For the text-containing cell, return its midpoint in [x, y] coordinate format. 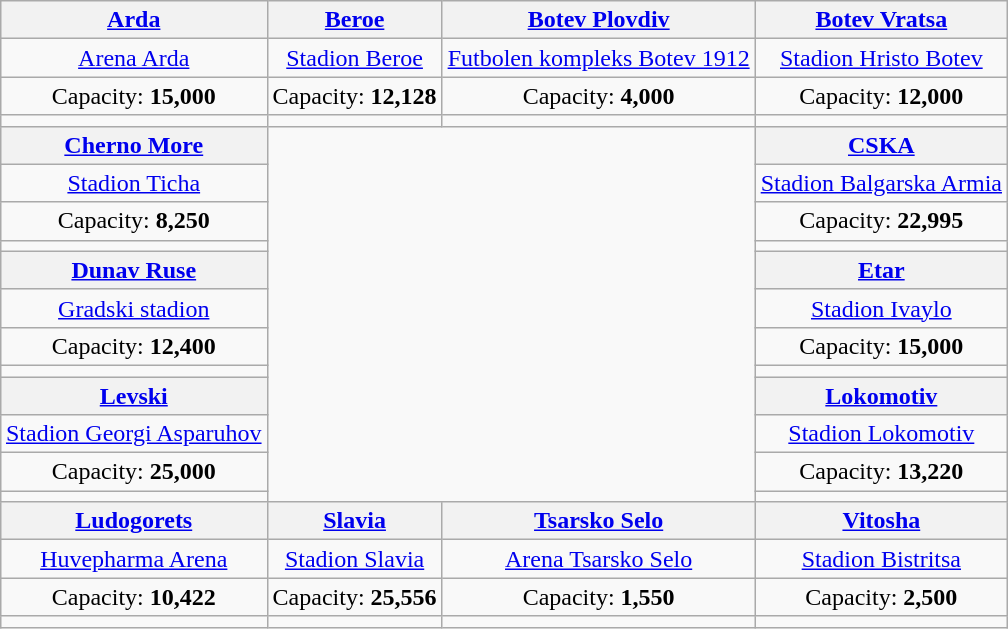
Stadion Balgarska Armia [881, 183]
Capacity: 4,000 [598, 96]
Stadion Hristo Botev [881, 58]
Arda [134, 20]
CSKA [881, 145]
Capacity: 13,220 [881, 472]
Botev Vratsa [881, 20]
Dunav Ruse [134, 270]
Levski [134, 395]
Stadion Beroe [354, 58]
Etar [881, 270]
Huvepharma Arena [134, 559]
Slavia [354, 521]
Capacity: 8,250 [134, 221]
Lokomotiv [881, 395]
Ludogorets [134, 521]
Capacity: 12,000 [881, 96]
Gradski stadion [134, 308]
Beroe [354, 20]
Stadion Ivaylo [881, 308]
Vitosha [881, 521]
Capacity: 12,128 [354, 96]
Arena Tsarsko Selo [598, 559]
Stadion Bistritsa [881, 559]
Capacity: 10,422 [134, 597]
Capacity: 22,995 [881, 221]
Capacity: 25,000 [134, 472]
Stadion Ticha [134, 183]
Capacity: 25,556 [354, 597]
Botev Plovdiv [598, 20]
Capacity: 1,550 [598, 597]
Arena Arda [134, 58]
Stadion Slavia [354, 559]
Cherno More [134, 145]
Tsarsko Selo [598, 521]
Capacity: 2,500 [881, 597]
Capacity: 12,400 [134, 346]
Stadion Lokomotiv [881, 434]
Futbolen kompleks Botev 1912 [598, 58]
Stadion Georgi Asparuhov [134, 434]
